Output the [X, Y] coordinate of the center of the cell containing the given text.  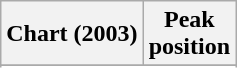
Peakposition [189, 34]
Chart (2003) [72, 34]
